Detect which cell encompasses the target text, then output its (X, Y) center coordinate. 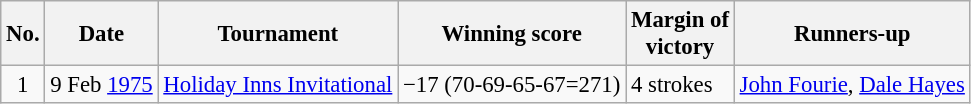
Winning score (512, 34)
9 Feb 1975 (102, 85)
4 strokes (680, 85)
1 (23, 85)
Runners-up (852, 34)
Margin ofvictory (680, 34)
No. (23, 34)
Date (102, 34)
John Fourie, Dale Hayes (852, 85)
Holiday Inns Invitational (278, 85)
Tournament (278, 34)
−17 (70-69-65-67=271) (512, 85)
